Return (X, Y) of the center of cell containing provided text 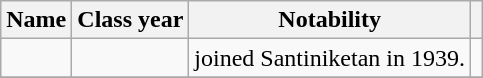
joined Santiniketan in 1939. (330, 58)
Notability (330, 20)
Class year (130, 20)
Name (36, 20)
